Find where the given text appears and provide that cell's center as [X, Y] coordinate. 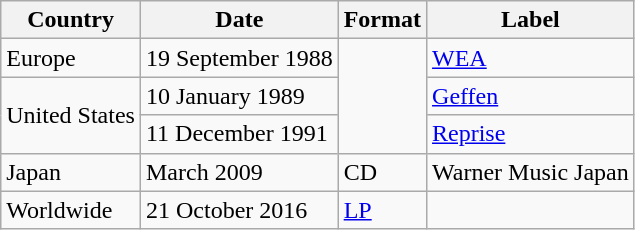
United States [71, 115]
Japan [71, 172]
CD [382, 172]
Date [239, 20]
Geffen [531, 96]
11 December 1991 [239, 134]
21 October 2016 [239, 210]
10 January 1989 [239, 96]
Warner Music Japan [531, 172]
Label [531, 20]
Format [382, 20]
Worldwide [71, 210]
March 2009 [239, 172]
Reprise [531, 134]
LP [382, 210]
19 September 1988 [239, 58]
Country [71, 20]
WEA [531, 58]
Europe [71, 58]
